Scan for the cell matching the given text and deliver its [x, y] coordinate at center. 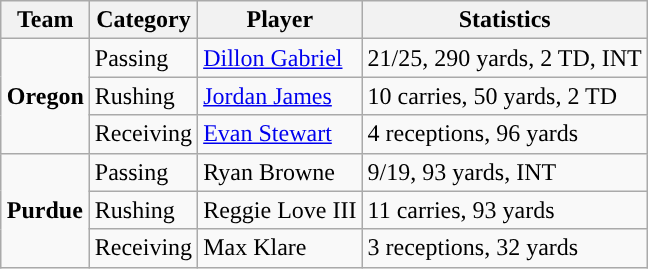
Evan Stewart [280, 134]
Jordan James [280, 96]
Purdue [45, 210]
11 carries, 93 yards [504, 210]
Ryan Browne [280, 172]
Player [280, 20]
Dillon Gabriel [280, 58]
Statistics [504, 20]
9/19, 93 yards, INT [504, 172]
21/25, 290 yards, 2 TD, INT [504, 58]
10 carries, 50 yards, 2 TD [504, 96]
3 receptions, 32 yards [504, 248]
Category [143, 20]
Max Klare [280, 248]
Reggie Love III [280, 210]
4 receptions, 96 yards [504, 134]
Team [45, 20]
Oregon [45, 96]
